Determine the [x, y] coordinate at the center of the cell enclosing the given text.  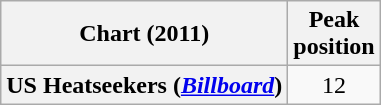
Peak position [334, 34]
US Heatseekers (Billboard) [144, 85]
12 [334, 85]
Chart (2011) [144, 34]
